Provide the (X, Y) coordinate of the cell's center where the given text is located.  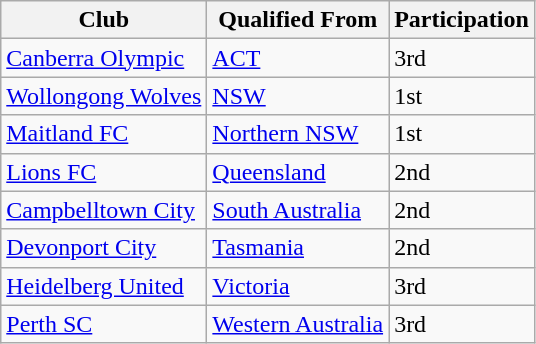
Tasmania (298, 248)
Lions FC (104, 172)
Wollongong Wolves (104, 96)
Western Australia (298, 324)
Heidelberg United (104, 286)
Participation (462, 20)
NSW (298, 96)
Northern NSW (298, 134)
Club (104, 20)
Victoria (298, 286)
South Australia (298, 210)
Maitland FC (104, 134)
Devonport City (104, 248)
ACT (298, 58)
Perth SC (104, 324)
Campbelltown City (104, 210)
Canberra Olympic (104, 58)
Queensland (298, 172)
Qualified From (298, 20)
